Extract the (X, Y) coordinate from the center of the cell holding the provided text.  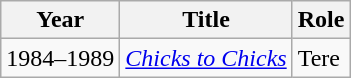
Year (60, 20)
Chicks to Chicks (206, 58)
Tere (321, 58)
1984–1989 (60, 58)
Title (206, 20)
Role (321, 20)
